Extract the [X, Y] coordinate from the center of the cell holding the provided text.  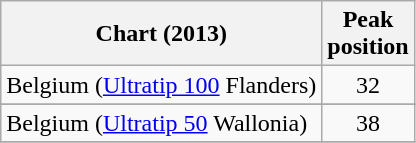
Belgium (Ultratip 100 Flanders) [162, 85]
38 [368, 123]
Belgium (Ultratip 50 Wallonia) [162, 123]
Chart (2013) [162, 34]
32 [368, 85]
Peakposition [368, 34]
